Search for the cell housing the specified text and yield its [X, Y] center coordinate. 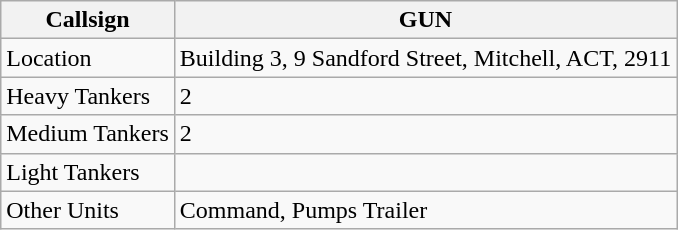
Command, Pumps Trailer [425, 210]
GUN [425, 20]
Location [88, 58]
Building 3, 9 Sandford Street, Mitchell, ACT, 2911 [425, 58]
Heavy Tankers [88, 96]
Other Units [88, 210]
Callsign [88, 20]
Medium Tankers [88, 134]
Light Tankers [88, 172]
